Scan for the cell matching the given text and deliver its (X, Y) coordinate at center. 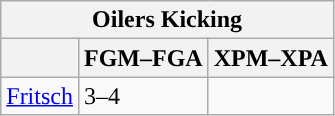
3–4 (143, 96)
Fritsch (40, 96)
XPM–XPA (270, 58)
FGM–FGA (143, 58)
Oilers Kicking (168, 20)
